Scan for the cell matching the given text and deliver its (X, Y) coordinate at center. 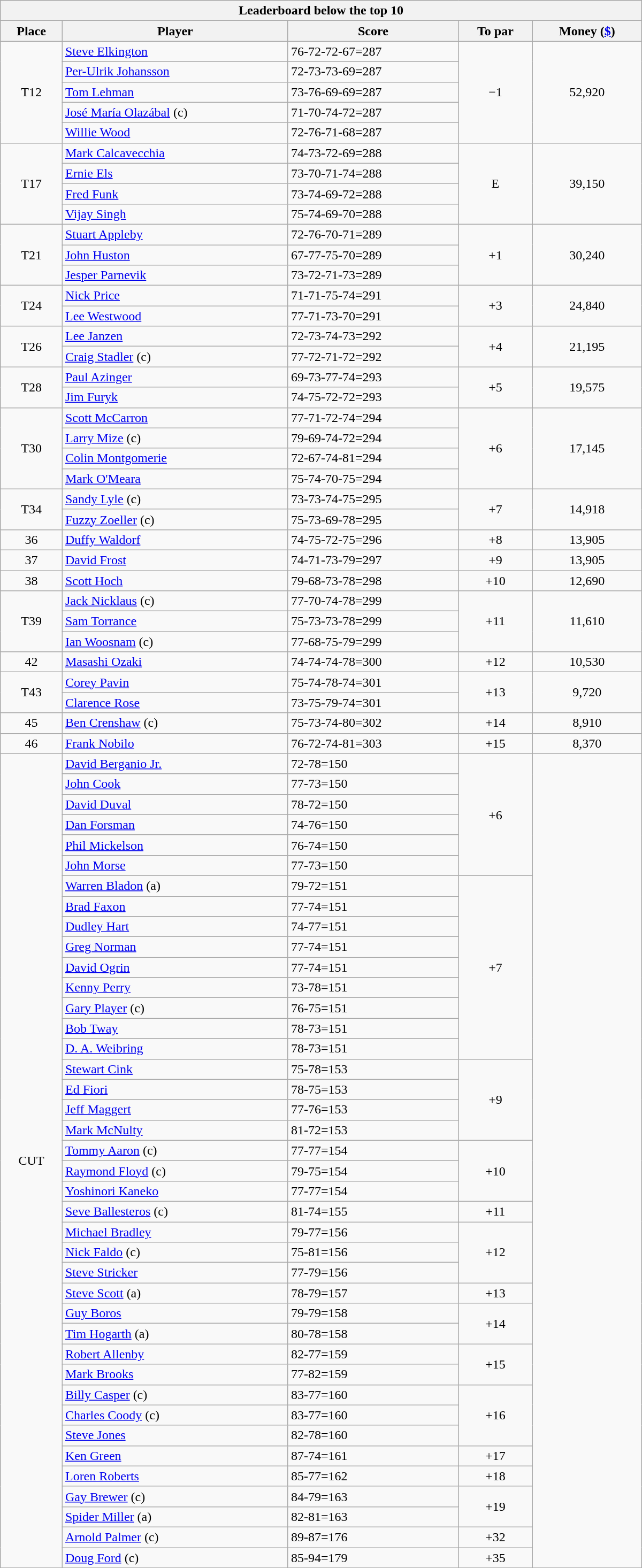
14,918 (587, 509)
Larry Mize (c) (175, 438)
77-76=153 (373, 1110)
73-75-79-74=301 (373, 703)
78-79=157 (373, 1293)
73-73-74-75=295 (373, 499)
Paul Azinger (175, 377)
Scott Hoch (175, 580)
75-74-78-74=301 (373, 682)
78-75=153 (373, 1089)
73-76-69-69=287 (373, 92)
76-72-74-81=303 (373, 743)
36 (32, 540)
30,240 (587, 255)
39,150 (587, 183)
T39 (32, 621)
73-72-71-73=289 (373, 275)
Fred Funk (175, 194)
38 (32, 580)
77-70-74-78=299 (373, 601)
Yoshinori Kaneko (175, 1191)
Mark O'Meara (175, 479)
Warren Bladon (a) (175, 886)
9,720 (587, 693)
John Huston (175, 255)
Robert Allenby (175, 1354)
24,840 (587, 306)
77-79=156 (373, 1273)
David Duval (175, 804)
E (495, 183)
Clarence Rose (175, 703)
Ed Fiori (175, 1089)
74-75-72-75=296 (373, 540)
Per-Ulrik Johansson (175, 72)
Charles Coody (c) (175, 1415)
T12 (32, 92)
79-77=156 (373, 1232)
75-74-69-70=288 (373, 214)
72-73-73-69=287 (373, 72)
77-72-71-72=292 (373, 357)
87-74=161 (373, 1456)
82-77=159 (373, 1354)
17,145 (587, 448)
Stewart Cink (175, 1069)
José María Olazábal (c) (175, 112)
Leaderboard below the top 10 (321, 11)
10,530 (587, 662)
T34 (32, 509)
76-75=151 (373, 1008)
76-74=150 (373, 845)
Duffy Waldorf (175, 540)
Stuart Appleby (175, 234)
80-78=158 (373, 1334)
Ben Crenshaw (c) (175, 723)
D. A. Weibring (175, 1049)
8,910 (587, 723)
79-69-74-72=294 (373, 438)
T17 (32, 183)
T24 (32, 306)
85-77=162 (373, 1476)
+16 (495, 1415)
Tim Hogarth (a) (175, 1334)
+32 (495, 1537)
Gary Player (c) (175, 1008)
37 (32, 560)
Jeff Maggert (175, 1110)
75-73-69-78=295 (373, 519)
John Cook (175, 784)
45 (32, 723)
+8 (495, 540)
To par (495, 31)
8,370 (587, 743)
78-72=150 (373, 804)
73-70-71-74=288 (373, 173)
Money ($) (587, 31)
Ian Woosnam (c) (175, 642)
Tom Lehman (175, 92)
David Berganio Jr. (175, 764)
David Frost (175, 560)
Arnold Palmer (c) (175, 1537)
72-78=150 (373, 764)
Spider Miller (a) (175, 1517)
89-87=176 (373, 1537)
74-74-74-78=300 (373, 662)
72-67-74-81=294 (373, 458)
12,690 (587, 580)
Craig Stadler (c) (175, 357)
Steve Scott (a) (175, 1293)
Place (32, 31)
Loren Roberts (175, 1476)
Doug Ford (c) (175, 1558)
Steve Elkington (175, 51)
82-78=160 (373, 1435)
Dudley Hart (175, 927)
76-72-72-67=287 (373, 51)
84-79=163 (373, 1496)
75-81=156 (373, 1252)
Ken Green (175, 1456)
81-74=155 (373, 1211)
71-70-74-72=287 (373, 112)
Colin Montgomerie (175, 458)
−1 (495, 92)
79-79=158 (373, 1313)
85-94=179 (373, 1558)
Jesper Parnevik (175, 275)
+5 (495, 387)
Sam Torrance (175, 621)
+35 (495, 1558)
Masashi Ozaki (175, 662)
Player (175, 31)
77-68-75-79=299 (373, 642)
Lee Westwood (175, 316)
52,920 (587, 92)
Seve Ballesteros (c) (175, 1211)
+1 (495, 255)
79-75=154 (373, 1171)
Nick Price (175, 296)
42 (32, 662)
Mark Brooks (175, 1374)
75-74-70-75=294 (373, 479)
Gay Brewer (c) (175, 1496)
74-77=151 (373, 927)
T30 (32, 448)
Lee Janzen (175, 336)
Dan Forsman (175, 825)
74-76=150 (373, 825)
Raymond Floyd (c) (175, 1171)
Scott McCarron (175, 418)
11,610 (587, 621)
82-81=163 (373, 1517)
David Ogrin (175, 967)
T21 (32, 255)
Steve Stricker (175, 1273)
71-71-75-74=291 (373, 296)
Ernie Els (175, 173)
Jim Furyk (175, 397)
+3 (495, 306)
67-77-75-70=289 (373, 255)
John Morse (175, 865)
Kenny Perry (175, 988)
81-72=153 (373, 1130)
77-71-72-74=294 (373, 418)
+17 (495, 1456)
75-73-73-78=299 (373, 621)
75-73-74-80=302 (373, 723)
T28 (32, 387)
CUT (32, 1160)
+4 (495, 347)
46 (32, 743)
79-72=151 (373, 886)
Billy Casper (c) (175, 1395)
T43 (32, 693)
77-82=159 (373, 1374)
74-71-73-79=297 (373, 560)
Mark McNulty (175, 1130)
T26 (32, 347)
Fuzzy Zoeller (c) (175, 519)
69-73-77-74=293 (373, 377)
Jack Nicklaus (c) (175, 601)
Tommy Aaron (c) (175, 1150)
Frank Nobilo (175, 743)
21,195 (587, 347)
77-71-73-70=291 (373, 316)
Sandy Lyle (c) (175, 499)
72-76-71-68=287 (373, 133)
Michael Bradley (175, 1232)
74-73-72-69=288 (373, 153)
74-75-72-72=293 (373, 397)
72-73-74-73=292 (373, 336)
Willie Wood (175, 133)
79-68-73-78=298 (373, 580)
+18 (495, 1476)
Steve Jones (175, 1435)
Bob Tway (175, 1028)
Vijay Singh (175, 214)
Guy Boros (175, 1313)
Greg Norman (175, 947)
73-74-69-72=288 (373, 194)
75-78=153 (373, 1069)
Corey Pavin (175, 682)
73-78=151 (373, 988)
Brad Faxon (175, 906)
Phil Mickelson (175, 845)
Mark Calcavecchia (175, 153)
+19 (495, 1506)
Score (373, 31)
Nick Faldo (c) (175, 1252)
19,575 (587, 387)
72-76-70-71=289 (373, 234)
